Pinpoint the cell where the given text exists, returning its (x, y) midpoint coordinate. 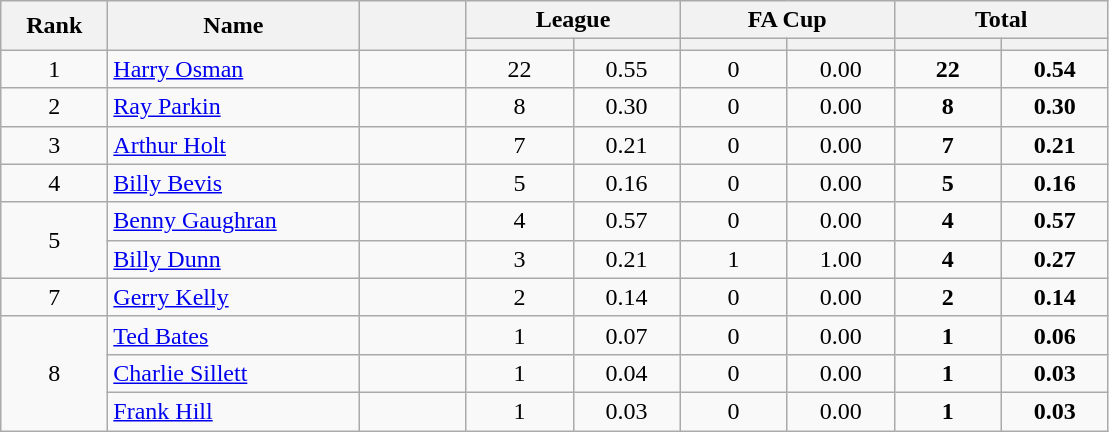
Frank Hill (234, 411)
0.06 (1054, 335)
0.27 (1054, 259)
Billy Dunn (234, 259)
0.07 (626, 335)
Billy Bevis (234, 183)
Gerry Kelly (234, 297)
1.00 (840, 259)
Benny Gaughran (234, 221)
Ray Parkin (234, 107)
Total (1001, 20)
0.04 (626, 373)
Name (234, 26)
0.54 (1054, 69)
0.55 (626, 69)
FA Cup (787, 20)
Rank (54, 26)
Ted Bates (234, 335)
Charlie Sillett (234, 373)
Arthur Holt (234, 145)
League (573, 20)
Harry Osman (234, 69)
